Find where the given text appears and provide that cell's center as [x, y] coordinate. 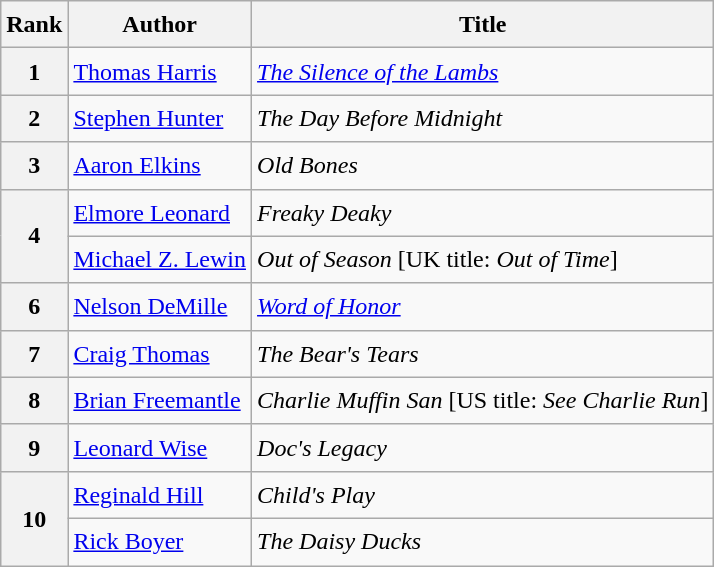
Stephen Hunter [160, 118]
Author [160, 24]
1 [34, 72]
8 [34, 400]
Brian Freemantle [160, 400]
Thomas Harris [160, 72]
Reginald Hill [160, 494]
The Silence of the Lambs [483, 72]
Word of Honor [483, 306]
Leonard Wise [160, 448]
Title [483, 24]
Out of Season [UK title: Out of Time] [483, 260]
Old Bones [483, 166]
Rick Boyer [160, 542]
Doc's Legacy [483, 448]
Nelson DeMille [160, 306]
3 [34, 166]
Aaron Elkins [160, 166]
Craig Thomas [160, 354]
The Day Before Midnight [483, 118]
4 [34, 236]
Elmore Leonard [160, 212]
6 [34, 306]
10 [34, 518]
7 [34, 354]
9 [34, 448]
Charlie Muffin San [US title: See Charlie Run] [483, 400]
Michael Z. Lewin [160, 260]
Freaky Deaky [483, 212]
Rank [34, 24]
2 [34, 118]
The Daisy Ducks [483, 542]
Child's Play [483, 494]
The Bear's Tears [483, 354]
